Search for the cell housing the specified text and yield its [X, Y] center coordinate. 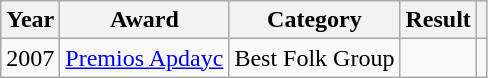
Category [314, 20]
Result [438, 20]
Year [30, 20]
Award [144, 20]
2007 [30, 58]
Best Folk Group [314, 58]
Premios Apdayc [144, 58]
